Provide the [x, y] coordinate of the cell's center where the given text is located.  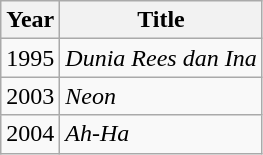
Neon [161, 96]
Dunia Rees dan Ina [161, 58]
1995 [30, 58]
Title [161, 20]
2004 [30, 134]
Year [30, 20]
Ah-Ha [161, 134]
2003 [30, 96]
